Extract the [X, Y] coordinate from the center of the cell holding the provided text.  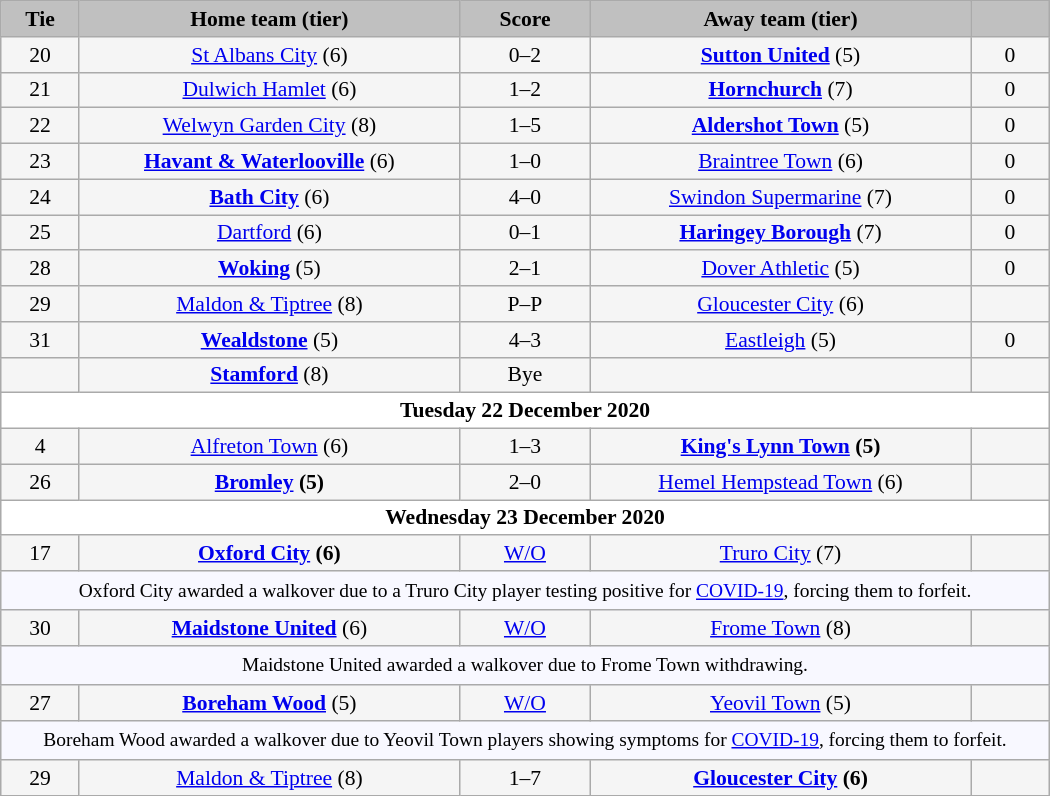
Woking (5) [269, 269]
1–7 [524, 778]
Bath City (6) [269, 197]
King's Lynn Town (5) [781, 447]
28 [40, 269]
27 [40, 703]
23 [40, 162]
Frome Town (8) [781, 628]
0–1 [524, 233]
25 [40, 233]
31 [40, 340]
Score [524, 19]
Away team (tier) [781, 19]
Yeovil Town (5) [781, 703]
Boreham Wood (5) [269, 703]
4–0 [524, 197]
17 [40, 554]
Haringey Borough (7) [781, 233]
Eastleigh (5) [781, 340]
Aldershot Town (5) [781, 126]
4 [40, 447]
Stamford (8) [269, 375]
Bye [524, 375]
P–P [524, 304]
26 [40, 482]
Braintree Town (6) [781, 162]
Home team (tier) [269, 19]
Boreham Wood awarded a walkover due to Yeovil Town players showing symptoms for COVID-19, forcing them to forfeit. [525, 740]
Truro City (7) [781, 554]
Wednesday 23 December 2020 [525, 518]
30 [40, 628]
2–0 [524, 482]
Bromley (5) [269, 482]
24 [40, 197]
Hornchurch (7) [781, 90]
Tie [40, 19]
Havant & Waterlooville (6) [269, 162]
Wealdstone (5) [269, 340]
Oxford City awarded a walkover due to a Truro City player testing positive for COVID-19, forcing them to forfeit. [525, 590]
Dover Athletic (5) [781, 269]
St Albans City (6) [269, 55]
Maidstone United (6) [269, 628]
Dulwich Hamlet (6) [269, 90]
Tuesday 22 December 2020 [525, 411]
Welwyn Garden City (8) [269, 126]
1–0 [524, 162]
Swindon Supermarine (7) [781, 197]
21 [40, 90]
Oxford City (6) [269, 554]
Hemel Hempstead Town (6) [781, 482]
Dartford (6) [269, 233]
Alfreton Town (6) [269, 447]
1–2 [524, 90]
1–3 [524, 447]
0–2 [524, 55]
2–1 [524, 269]
20 [40, 55]
22 [40, 126]
Maidstone United awarded a walkover due to Frome Town withdrawing. [525, 666]
Sutton United (5) [781, 55]
4–3 [524, 340]
1–5 [524, 126]
